Find where the given text appears and provide that cell's center as (x, y) coordinate. 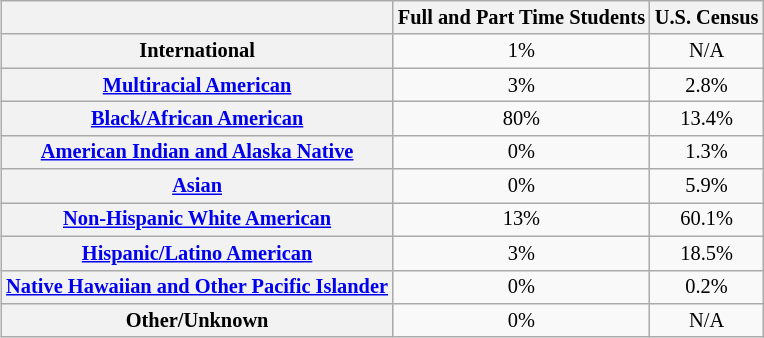
Black/African American (197, 119)
1% (522, 51)
International (197, 51)
80% (522, 119)
American Indian and Alaska Native (197, 152)
1.3% (706, 152)
Native Hawaiian and Other Pacific Islander (197, 287)
Multiracial American (197, 85)
18.5% (706, 253)
0.2% (706, 287)
2.8% (706, 85)
Non-Hispanic White American (197, 220)
Full and Part Time Students (522, 18)
U.S. Census (706, 18)
Hispanic/Latino American (197, 253)
5.9% (706, 186)
Asian (197, 186)
13% (522, 220)
Other/Unknown (197, 321)
60.1% (706, 220)
13.4% (706, 119)
